Extract the (X, Y) coordinate from the center of the cell holding the provided text.  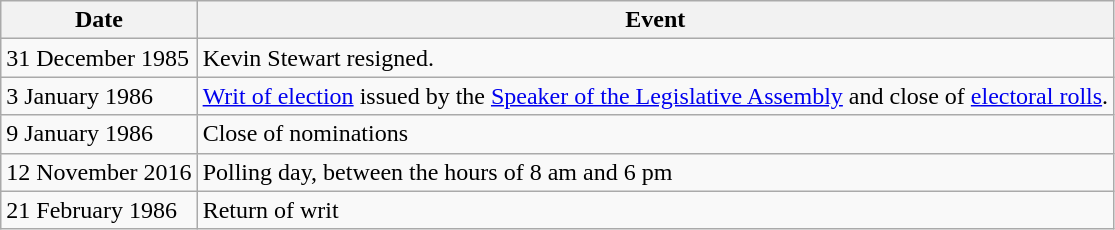
21 February 1986 (99, 210)
3 January 1986 (99, 96)
9 January 1986 (99, 134)
31 December 1985 (99, 58)
Return of writ (656, 210)
Polling day, between the hours of 8 am and 6 pm (656, 172)
12 November 2016 (99, 172)
Date (99, 20)
Close of nominations (656, 134)
Writ of election issued by the Speaker of the Legislative Assembly and close of electoral rolls. (656, 96)
Event (656, 20)
Kevin Stewart resigned. (656, 58)
